Provide the [x, y] coordinate of the cell's center where the given text is located.  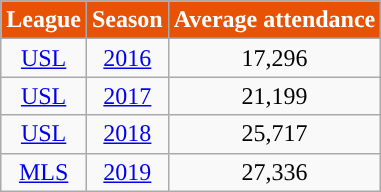
27,336 [274, 172]
25,717 [274, 134]
17,296 [274, 58]
21,199 [274, 96]
2016 [127, 58]
MLS [44, 172]
2019 [127, 172]
2017 [127, 96]
2018 [127, 134]
League [44, 20]
Average attendance [274, 20]
Season [127, 20]
